Locate the cell with the specified text and output its [x, y] center coordinate. 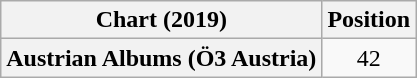
Chart (2019) [162, 20]
Austrian Albums (Ö3 Austria) [162, 58]
42 [369, 58]
Position [369, 20]
